Output the [x, y] coordinate of the center of the cell containing the given text.  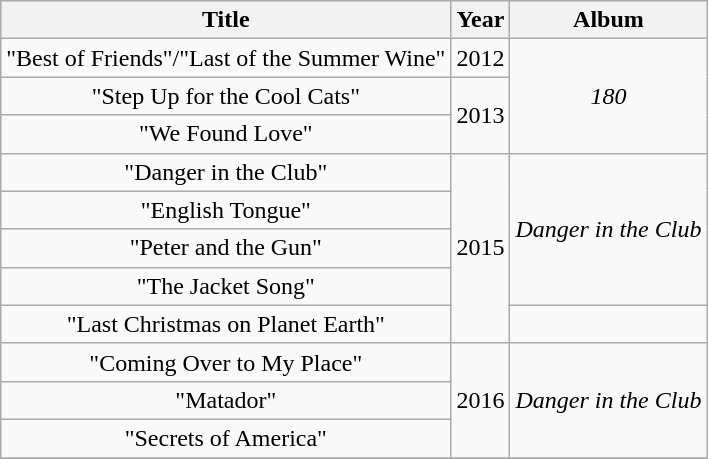
2015 [480, 248]
"Peter and the Gun" [226, 248]
Title [226, 20]
"We Found Love" [226, 134]
"Last Christmas on Planet Earth" [226, 324]
"Best of Friends"/"Last of the Summer Wine" [226, 58]
"Matador" [226, 400]
2012 [480, 58]
"The Jacket Song" [226, 286]
2016 [480, 400]
"Coming Over to My Place" [226, 362]
Album [608, 20]
Year [480, 20]
"Secrets of America" [226, 438]
2013 [480, 115]
"English Tongue" [226, 210]
"Danger in the Club" [226, 172]
180 [608, 96]
"Step Up for the Cool Cats" [226, 96]
